Detect which cell encompasses the target text, then output its (x, y) center coordinate. 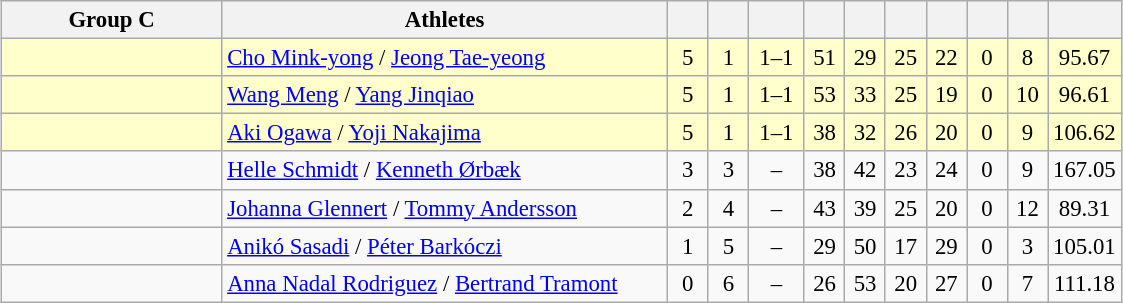
22 (946, 58)
Athletes (445, 20)
8 (1028, 58)
50 (866, 246)
Wang Meng / Yang Jinqiao (445, 95)
4 (728, 208)
17 (906, 246)
111.18 (1084, 283)
106.62 (1084, 133)
167.05 (1084, 170)
Group C (112, 20)
43 (824, 208)
51 (824, 58)
Johanna Glennert / Tommy Andersson (445, 208)
42 (866, 170)
19 (946, 95)
Anna Nadal Rodriguez / Bertrand Tramont (445, 283)
Cho Mink-yong / Jeong Tae-yeong (445, 58)
12 (1028, 208)
Helle Schmidt / Kenneth Ørbæk (445, 170)
Anikó Sasadi / Péter Barkóczi (445, 246)
32 (866, 133)
95.67 (1084, 58)
7 (1028, 283)
24 (946, 170)
39 (866, 208)
23 (906, 170)
27 (946, 283)
10 (1028, 95)
33 (866, 95)
2 (688, 208)
6 (728, 283)
105.01 (1084, 246)
89.31 (1084, 208)
Aki Ogawa / Yoji Nakajima (445, 133)
96.61 (1084, 95)
